Return [x, y] of the center of cell containing provided text 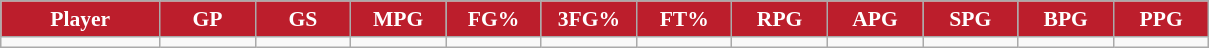
GS [302, 19]
RPG [780, 19]
MPG [398, 19]
BPG [1066, 19]
FT% [684, 19]
GP [208, 19]
FG% [494, 19]
Player [80, 19]
PPG [1161, 19]
APG [874, 19]
3FG% [588, 19]
SPG [970, 19]
